Output the [X, Y] coordinate of the center of the cell containing the given text.  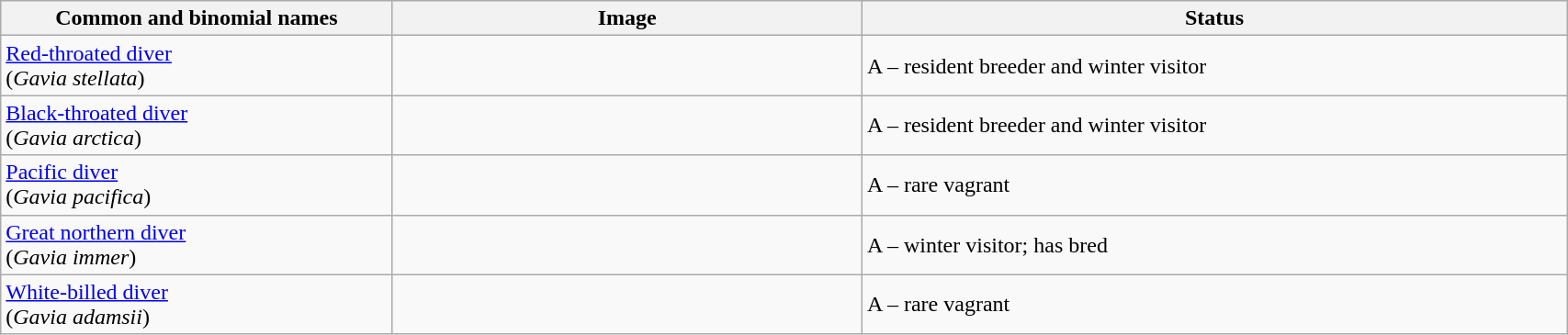
Status [1214, 18]
Pacific diver(Gavia pacifica) [197, 185]
Great northern diver(Gavia immer) [197, 244]
White-billed diver(Gavia adamsii) [197, 305]
Red-throated diver(Gavia stellata) [197, 66]
Common and binomial names [197, 18]
A – winter visitor; has bred [1214, 244]
Black-throated diver(Gavia arctica) [197, 125]
Image [626, 18]
